For the text-containing cell, return its midpoint in (X, Y) coordinate format. 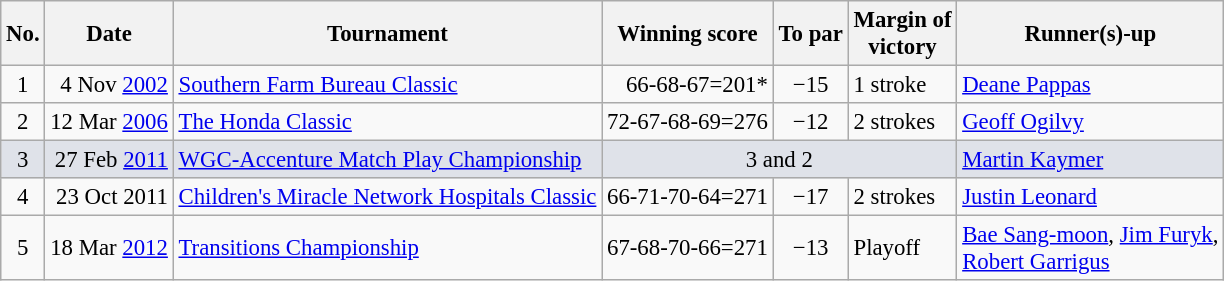
Winning score (688, 34)
Geoff Ogilvy (1090, 122)
Runner(s)-up (1090, 34)
Children's Miracle Network Hospitals Classic (388, 197)
Date (109, 34)
Deane Pappas (1090, 85)
Playoff (902, 248)
1 (23, 85)
1 stroke (902, 85)
Justin Leonard (1090, 197)
Southern Farm Bureau Classic (388, 85)
Martin Kaymer (1090, 160)
3 (23, 160)
5 (23, 248)
To par (810, 34)
4 Nov 2002 (109, 85)
72-67-68-69=276 (688, 122)
Transitions Championship (388, 248)
−12 (810, 122)
3 and 2 (780, 160)
−15 (810, 85)
12 Mar 2006 (109, 122)
4 (23, 197)
23 Oct 2011 (109, 197)
66-68-67=201* (688, 85)
2 (23, 122)
66-71-70-64=271 (688, 197)
27 Feb 2011 (109, 160)
18 Mar 2012 (109, 248)
−17 (810, 197)
Tournament (388, 34)
−13 (810, 248)
No. (23, 34)
The Honda Classic (388, 122)
Margin ofvictory (902, 34)
67-68-70-66=271 (688, 248)
Bae Sang-moon, Jim Furyk, Robert Garrigus (1090, 248)
WGC-Accenture Match Play Championship (388, 160)
